Extract the (x, y) coordinate from the center of the cell holding the provided text.  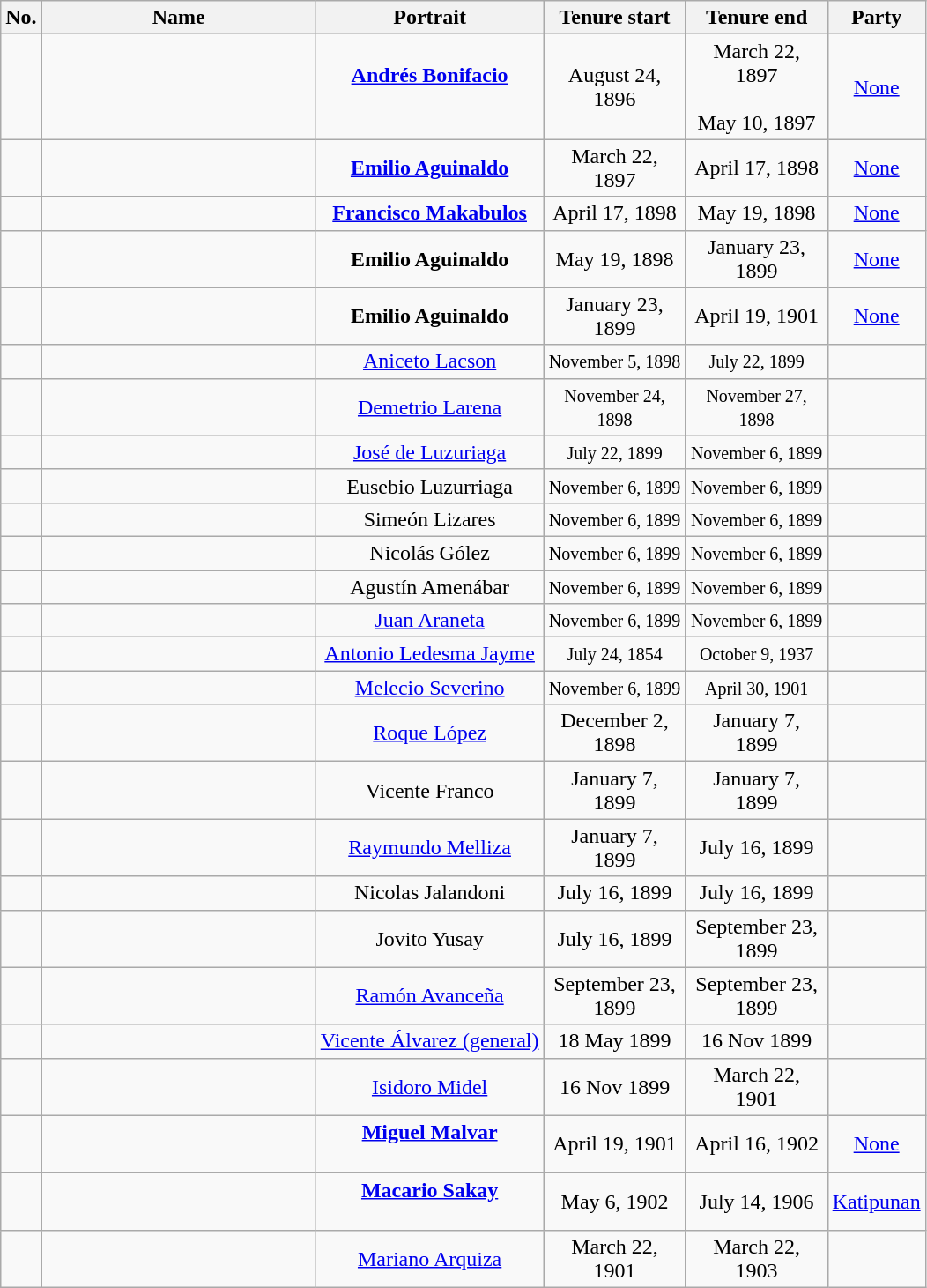
November 5, 1898 (615, 361)
Jovito Yusay (430, 938)
Isidoro Midel (430, 1086)
Raymundo Melliza (430, 848)
August 24, 1896 (615, 86)
October 9, 1937 (756, 654)
Simeón Lizares (430, 519)
Macario Sakay (430, 1201)
Ramón Avanceña (430, 996)
Demetrio Larena (430, 407)
Party (876, 18)
Juan Araneta (430, 621)
Portrait (430, 18)
April 30, 1901 (756, 688)
November 27, 1898 (756, 407)
Vicente Álvarez (general) (430, 1041)
No. (21, 18)
May 6, 1902 (615, 1201)
April 16, 1902 (756, 1144)
Name (178, 18)
Antonio Ledesma Jayme (430, 654)
Nicolas Jalandoni (430, 893)
Francisco Makabulos (430, 213)
March 22, 1903 (756, 1259)
Eusebio Luzurriaga (430, 486)
Vicente Franco (430, 790)
Tenure start (615, 18)
Tenure end (756, 18)
Miguel Malvar (430, 1144)
Nicolás Gólez (430, 553)
Mariano Arquiza (430, 1259)
Melecio Severino (430, 688)
March 22, 1897 (615, 168)
March 22, 1897May 10, 1897 (756, 86)
Aniceto Lacson (430, 361)
December 2, 1898 (615, 733)
November 24, 1898 (615, 407)
Agustín Amenábar (430, 586)
July 24, 1854 (615, 654)
José de Luzuriaga (430, 452)
Andrés Bonifacio (430, 86)
Katipunan (876, 1201)
July 14, 1906 (756, 1201)
Roque López (430, 733)
18 May 1899 (615, 1041)
